Locate the cell with the specified text and output its [x, y] center coordinate. 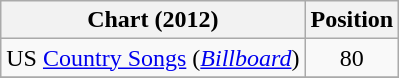
Chart (2012) [153, 20]
80 [352, 58]
Position [352, 20]
US Country Songs (Billboard) [153, 58]
